Detect which cell encompasses the target text, then output its [X, Y] center coordinate. 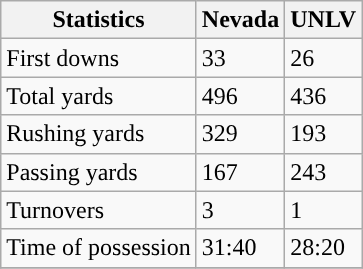
31:40 [240, 248]
Time of possession [99, 248]
26 [324, 58]
First downs [99, 58]
1 [324, 210]
UNLV [324, 20]
167 [240, 172]
Statistics [99, 20]
28:20 [324, 248]
193 [324, 134]
496 [240, 96]
Rushing yards [99, 134]
33 [240, 58]
Nevada [240, 20]
Turnovers [99, 210]
3 [240, 210]
436 [324, 96]
329 [240, 134]
Total yards [99, 96]
243 [324, 172]
Passing yards [99, 172]
